Detect which cell encompasses the target text, then output its (x, y) center coordinate. 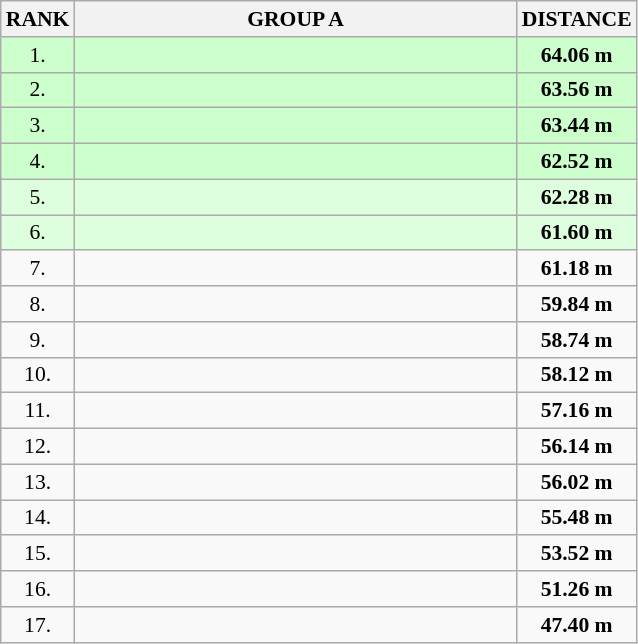
47.40 m (577, 625)
56.02 m (577, 482)
55.48 m (577, 518)
13. (38, 482)
58.74 m (577, 340)
7. (38, 269)
4. (38, 162)
63.44 m (577, 126)
61.18 m (577, 269)
56.14 m (577, 447)
DISTANCE (577, 19)
10. (38, 375)
62.52 m (577, 162)
64.06 m (577, 55)
RANK (38, 19)
58.12 m (577, 375)
15. (38, 554)
3. (38, 126)
16. (38, 589)
2. (38, 90)
51.26 m (577, 589)
62.28 m (577, 197)
53.52 m (577, 554)
9. (38, 340)
8. (38, 304)
1. (38, 55)
17. (38, 625)
GROUP A (295, 19)
14. (38, 518)
5. (38, 197)
12. (38, 447)
6. (38, 233)
61.60 m (577, 233)
63.56 m (577, 90)
59.84 m (577, 304)
57.16 m (577, 411)
11. (38, 411)
